Search for the cell housing the specified text and yield its (X, Y) center coordinate. 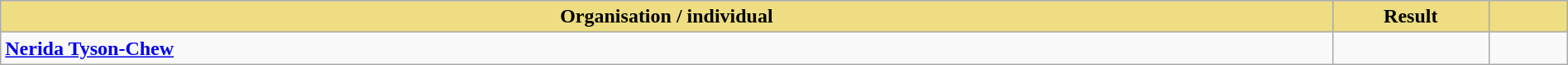
Organisation / individual (667, 17)
Result (1411, 17)
Nerida Tyson-Chew (667, 48)
